Search for the cell housing the specified text and yield its [x, y] center coordinate. 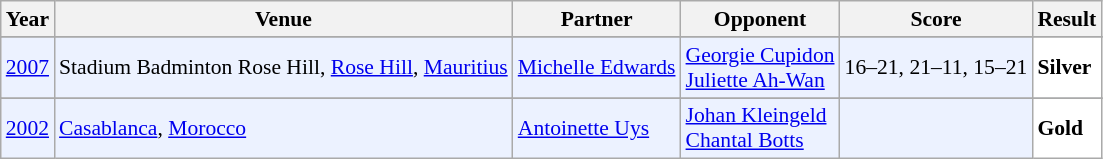
Michelle Edwards [597, 68]
16–21, 21–11, 15–21 [936, 68]
Stadium Badminton Rose Hill, Rose Hill, Mauritius [284, 68]
Silver [1066, 68]
Opponent [760, 19]
Antoinette Uys [597, 128]
Casablanca, Morocco [284, 128]
Partner [597, 19]
Result [1066, 19]
2002 [28, 128]
Johan Kleingeld Chantal Botts [760, 128]
Georgie Cupidon Juliette Ah-Wan [760, 68]
Score [936, 19]
Gold [1066, 128]
Venue [284, 19]
Year [28, 19]
2007 [28, 68]
